Return the (x, y) coordinate for the center point of the cell that contains the specified text.  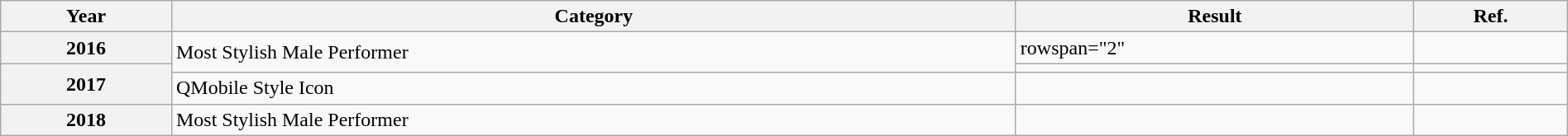
Result (1214, 16)
Year (86, 16)
Ref. (1491, 16)
QMobile Style Icon (594, 88)
2018 (86, 120)
rowspan="2" (1214, 48)
2016 (86, 48)
2017 (86, 84)
Category (594, 16)
